Return the [X, Y] coordinate for the center point of the cell that contains the specified text.  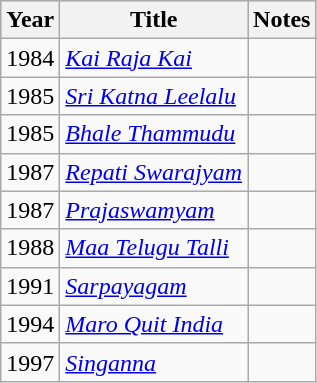
Sri Katna Leelalu [154, 96]
1991 [30, 286]
Sarpayagam [154, 286]
Prajaswamyam [154, 210]
1997 [30, 362]
1988 [30, 248]
1984 [30, 58]
Repati Swarajyam [154, 172]
Bhale Thammudu [154, 134]
Maro Quit India [154, 324]
Title [154, 20]
Singanna [154, 362]
Year [30, 20]
Kai Raja Kai [154, 58]
Maa Telugu Talli [154, 248]
Notes [282, 20]
1994 [30, 324]
